Locate the cell with the specified text and output its [X, Y] center coordinate. 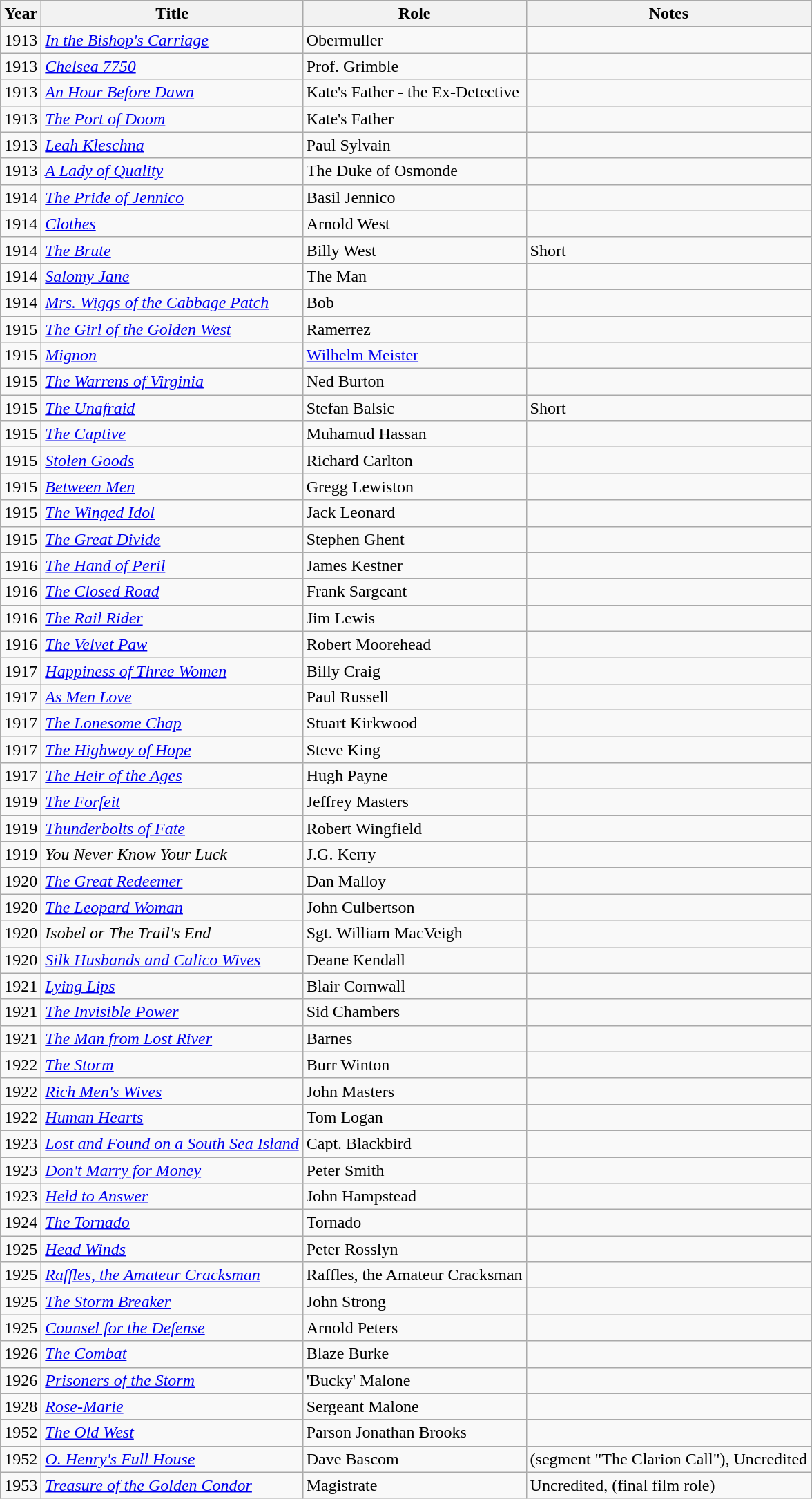
Peter Smith [414, 1170]
Kate's Father - the Ex-Detective [414, 93]
Parson Jonathan Brooks [414, 1433]
Peter Rosslyn [414, 1249]
Robert Moorehead [414, 644]
John Hampstead [414, 1197]
Blair Cornwall [414, 986]
Magistrate [414, 1485]
Jim Lewis [414, 618]
The Winged Idol [172, 513]
J.G. Kerry [414, 855]
Deane Kendall [414, 960]
Obermuller [414, 40]
Prof. Grimble [414, 66]
Salomy Jane [172, 276]
Billy Craig [414, 670]
O. Henry's Full House [172, 1459]
Lying Lips [172, 986]
Jack Leonard [414, 513]
The Rail Rider [172, 618]
Don't Marry for Money [172, 1170]
The Girl of the Golden West [172, 329]
The Duke of Osmonde [414, 171]
Blaze Burke [414, 1354]
The Tornado [172, 1223]
The Lonesome Chap [172, 723]
Tornado [414, 1223]
The Leopard Woman [172, 907]
(segment "The Clarion Call"), Uncredited [668, 1459]
You Never Know Your Luck [172, 855]
Rose-Marie [172, 1406]
Basil Jennico [414, 197]
Sgt. William MacVeigh [414, 934]
The Heir of the Ages [172, 776]
The Closed Road [172, 592]
The Storm [172, 1065]
The Unafraid [172, 408]
The Man from Lost River [172, 1038]
Arnold West [414, 224]
Silk Husbands and Calico Wives [172, 960]
Year [21, 14]
Paul Russell [414, 697]
Prisoners of the Storm [172, 1380]
Head Winds [172, 1249]
The Captive [172, 434]
Title [172, 14]
The Port of Doom [172, 119]
Treasure of the Golden Condor [172, 1485]
The Great Divide [172, 539]
Billy West [414, 250]
The Combat [172, 1354]
Sid Chambers [414, 1012]
The Storm Breaker [172, 1302]
The Forfeit [172, 802]
Hugh Payne [414, 776]
Mignon [172, 356]
Human Hearts [172, 1117]
John Strong [414, 1302]
Barnes [414, 1038]
1928 [21, 1406]
Dan Malloy [414, 881]
The Great Redeemer [172, 881]
Ned Burton [414, 382]
Arnold Peters [414, 1328]
'Bucky' Malone [414, 1380]
The Invisible Power [172, 1012]
Role [414, 14]
Gregg Lewiston [414, 487]
Paul Sylvain [414, 145]
The Velvet Paw [172, 644]
Robert Wingfield [414, 829]
Stefan Balsic [414, 408]
The Hand of Peril [172, 565]
Richard Carlton [414, 461]
The Man [414, 276]
Capt. Blackbird [414, 1143]
In the Bishop's Carriage [172, 40]
Bob [414, 302]
Uncredited, (final film role) [668, 1485]
Happiness of Three Women [172, 670]
Wilhelm Meister [414, 356]
Ramerrez [414, 329]
Between Men [172, 487]
The Old West [172, 1433]
Chelsea 7750 [172, 66]
1953 [21, 1485]
Thunderbolts of Fate [172, 829]
Muhamud Hassan [414, 434]
James Kestner [414, 565]
John Culbertson [414, 907]
1924 [21, 1223]
Sergeant Malone [414, 1406]
Stuart Kirkwood [414, 723]
Tom Logan [414, 1117]
The Warrens of Virginia [172, 382]
Burr Winton [414, 1065]
Kate's Father [414, 119]
The Highway of Hope [172, 749]
Mrs. Wiggs of the Cabbage Patch [172, 302]
Frank Sargeant [414, 592]
Rich Men's Wives [172, 1091]
Stolen Goods [172, 461]
Isobel or The Trail's End [172, 934]
The Pride of Jennico [172, 197]
Dave Bascom [414, 1459]
Clothes [172, 224]
John Masters [414, 1091]
Leah Kleschna [172, 145]
Held to Answer [172, 1197]
As Men Love [172, 697]
An Hour Before Dawn [172, 93]
The Brute [172, 250]
Notes [668, 14]
Steve King [414, 749]
A Lady of Quality [172, 171]
Stephen Ghent [414, 539]
Counsel for the Defense [172, 1328]
Lost and Found on a South Sea Island [172, 1143]
Jeffrey Masters [414, 802]
